Provide the [X, Y] coordinate of the cell's center where the given text is located.  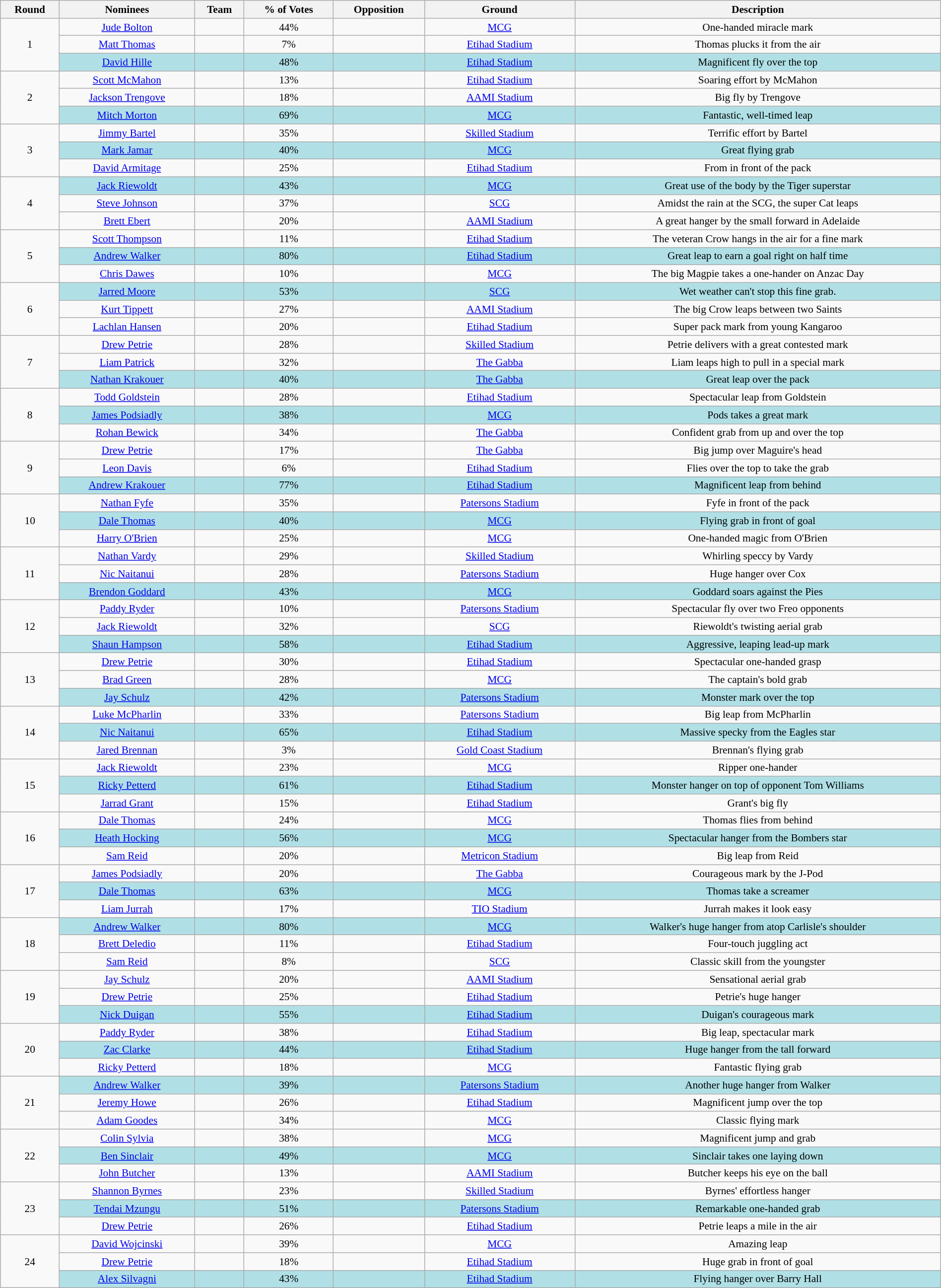
Petrie delivers with a great contested mark [757, 344]
Amazing leap [757, 1244]
14 [30, 733]
22 [30, 1155]
Four-touch juggling act [757, 944]
Colin Sylvia [127, 1138]
Mark Jamar [127, 150]
11 [30, 574]
Butcher keeps his eye on the ball [757, 1173]
Adam Goodes [127, 1120]
Metricon Stadium [499, 856]
63% [289, 891]
19 [30, 997]
Alex Silvagni [127, 1279]
Remarkable one-handed grab [757, 1209]
Magnificent jump and grab [757, 1138]
Scott McMahon [127, 80]
53% [289, 291]
Whirling speccy by Vardy [757, 556]
Kurt Tippett [127, 309]
Big fly by Trengove [757, 98]
Spectacular one-handed grasp [757, 662]
7% [289, 45]
Nick Duigan [127, 1015]
Brett Ebert [127, 221]
Big leap from Reid [757, 856]
20 [30, 1050]
From in front of the pack [757, 168]
Thomas plucks it from the air [757, 45]
Liam leaps high to pull in a special mark [757, 362]
27% [289, 309]
Flying hanger over Barry Hall [757, 1279]
48% [289, 63]
The captain's bold grab [757, 679]
8 [30, 415]
10 [30, 521]
Great leap to earn a goal right on half time [757, 256]
Rohan Bewick [127, 433]
Huge grab in front of goal [757, 1262]
21 [30, 1103]
58% [289, 644]
TIO Stadium [499, 909]
Nathan Vardy [127, 556]
5 [30, 256]
33% [289, 715]
Lachlan Hansen [127, 327]
Sensational aerial grab [757, 979]
61% [289, 785]
Soaring effort by McMahon [757, 80]
12 [30, 626]
Great use of the body by the Tiger superstar [757, 186]
29% [289, 556]
Heath Hocking [127, 838]
Leon Davis [127, 468]
The big Crow leaps between two Saints [757, 309]
Thomas take a screamer [757, 891]
15% [289, 803]
Opposition [379, 9]
Super pack mark from young Kangaroo [757, 327]
Brad Green [127, 679]
David Hille [127, 63]
The veteran Crow hangs in the air for a fine mark [757, 239]
51% [289, 1209]
Terrific effort by Bartel [757, 133]
Goddard soars against the Pies [757, 592]
24 [30, 1262]
Steve Johnson [127, 203]
Pods takes a great mark [757, 415]
Jeremy Howe [127, 1103]
3 [30, 151]
Monster hanger on top of opponent Tom Williams [757, 785]
Confident grab from up and over the top [757, 433]
Jimmy Bartel [127, 133]
Another huge hanger from Walker [757, 1085]
Magnificent jump over the top [757, 1103]
Zac Clarke [127, 1050]
Gold Coast Stadium [499, 750]
Nathan Krakouer [127, 380]
A great hanger by the small forward in Adelaide [757, 221]
23 [30, 1209]
37% [289, 203]
6 [30, 309]
Big leap, spectacular mark [757, 1032]
Shannon Byrnes [127, 1191]
Spectacular hanger from the Bombers star [757, 838]
Nominees [127, 9]
3% [289, 750]
65% [289, 733]
Wet weather can't stop this fine grab. [757, 291]
Matt Thomas [127, 45]
1 [30, 45]
Chris Dawes [127, 274]
Aggressive, leaping lead-up mark [757, 644]
18 [30, 944]
David Wojcinski [127, 1244]
16 [30, 838]
77% [289, 485]
Brett Deledio [127, 944]
Mitch Morton [127, 115]
Grant's big fly [757, 803]
Monster mark over the top [757, 697]
6% [289, 468]
Great flying grab [757, 150]
7 [30, 362]
Duigan's courageous mark [757, 1015]
Huge hanger from the tall forward [757, 1050]
Brennan's flying grab [757, 750]
49% [289, 1156]
Scott Thompson [127, 239]
Ripper one-hander [757, 768]
Petrie's huge hanger [757, 997]
Byrnes' effortless hanger [757, 1191]
Courageous mark by the J-Pod [757, 874]
Fyfe in front of the pack [757, 503]
Luke McPharlin [127, 715]
Description [757, 9]
17 [30, 891]
Sinclair takes one laying down [757, 1156]
Round [30, 9]
Team [219, 9]
Classic flying mark [757, 1120]
Big leap from McPharlin [757, 715]
Flies over the top to take the grab [757, 468]
69% [289, 115]
Fantastic flying grab [757, 1068]
Jarred Moore [127, 291]
Shaun Hampson [127, 644]
Spectacular fly over two Freo opponents [757, 609]
56% [289, 838]
30% [289, 662]
Jared Brennan [127, 750]
Walker's huge hanger from atop Carlisle's shoulder [757, 927]
Harry O'Brien [127, 539]
Jackson Trengove [127, 98]
8% [289, 962]
55% [289, 1015]
John Butcher [127, 1173]
4 [30, 203]
42% [289, 697]
Spectacular leap from Goldstein [757, 398]
Thomas flies from behind [757, 820]
Ben Sinclair [127, 1156]
% of Votes [289, 9]
David Armitage [127, 168]
One-handed miracle mark [757, 27]
The big Magpie takes a one-hander on Anzac Day [757, 274]
Massive specky from the Eagles star [757, 733]
Petrie leaps a mile in the air [757, 1226]
Riewoldt's twisting aerial grab [757, 627]
Todd Goldstein [127, 398]
Andrew Krakouer [127, 485]
Tendai Mzungu [127, 1209]
Ground [499, 9]
Jude Bolton [127, 27]
Jarrad Grant [127, 803]
Flying grab in front of goal [757, 521]
9 [30, 468]
Liam Jurrah [127, 909]
Huge hanger over Cox [757, 574]
15 [30, 785]
Magnificent leap from behind [757, 485]
One-handed magic from O'Brien [757, 539]
Fantastic, well-timed leap [757, 115]
Nathan Fyfe [127, 503]
Jurrah makes it look easy [757, 909]
Big jump over Maguire's head [757, 450]
24% [289, 820]
Amidst the rain at the SCG, the super Cat leaps [757, 203]
Magnificent fly over the top [757, 63]
2 [30, 97]
Great leap over the pack [757, 380]
Classic skill from the youngster [757, 962]
13 [30, 680]
Liam Patrick [127, 362]
Brendon Goddard [127, 592]
